Detect which cell encompasses the target text, then output its (X, Y) center coordinate. 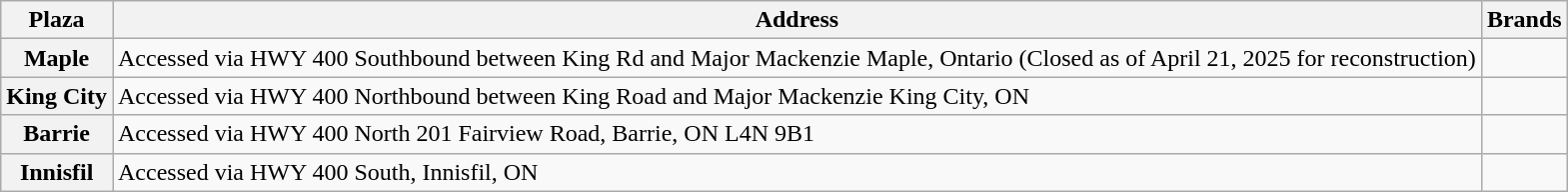
Brands (1524, 20)
Innisfil (57, 172)
Accessed via HWY 400 Southbound between King Rd and Major Mackenzie Maple, Ontario (Closed as of April 21, 2025 for reconstruction) (796, 58)
Accessed via HWY 400 North 201 Fairview Road, Barrie, ON L4N 9B1 (796, 134)
Accessed via HWY 400 Northbound between King Road and Major Mackenzie King City, ON (796, 96)
King City (57, 96)
Barrie (57, 134)
Accessed via HWY 400 South, Innisfil, ON (796, 172)
Address (796, 20)
Plaza (57, 20)
Maple (57, 58)
